Return [x, y] of the center of cell containing provided text 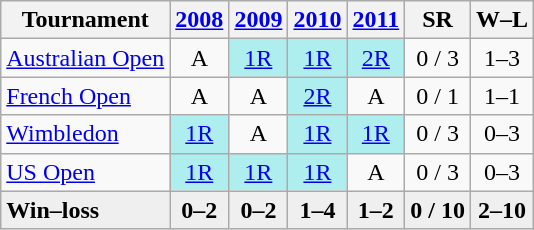
1–4 [318, 210]
SR [438, 20]
2009 [258, 20]
2008 [200, 20]
French Open [86, 96]
1–3 [502, 58]
1–2 [376, 210]
1–1 [502, 96]
2010 [318, 20]
Win–loss [86, 210]
Australian Open [86, 58]
W–L [502, 20]
Wimbledon [86, 134]
0 / 1 [438, 96]
0 / 10 [438, 210]
2011 [376, 20]
Tournament [86, 20]
2–10 [502, 210]
US Open [86, 172]
